Return the (X, Y) coordinate for the center point of the cell that contains the specified text.  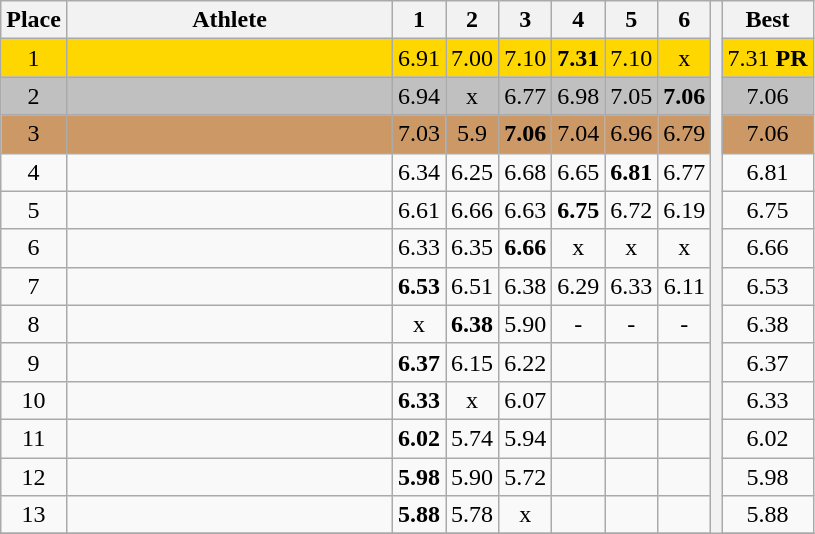
6.65 (578, 172)
6.19 (684, 210)
6.07 (526, 400)
7.31 (578, 58)
7.03 (420, 134)
6.68 (526, 172)
11 (34, 438)
6.79 (684, 134)
6.96 (632, 134)
5.9 (472, 134)
6.94 (420, 96)
Place (34, 20)
6.35 (472, 248)
6.63 (526, 210)
7 (34, 286)
9 (34, 362)
6.91 (420, 58)
5.72 (526, 477)
6.98 (578, 96)
7.00 (472, 58)
7.05 (632, 96)
6.29 (578, 286)
10 (34, 400)
Best (768, 20)
7.04 (578, 134)
8 (34, 324)
6.61 (420, 210)
5.94 (526, 438)
7.31 PR (768, 58)
5.74 (472, 438)
6.34 (420, 172)
6.25 (472, 172)
6.11 (684, 286)
6.15 (472, 362)
Athlete (229, 20)
5.78 (472, 515)
6.72 (632, 210)
13 (34, 515)
6.22 (526, 362)
12 (34, 477)
6.51 (472, 286)
